Search for the cell housing the specified text and yield its [x, y] center coordinate. 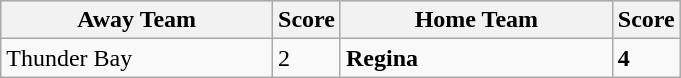
Thunder Bay [137, 58]
Away Team [137, 20]
Regina [476, 58]
Home Team [476, 20]
2 [307, 58]
4 [646, 58]
